Detect which cell encompasses the target text, then output its [x, y] center coordinate. 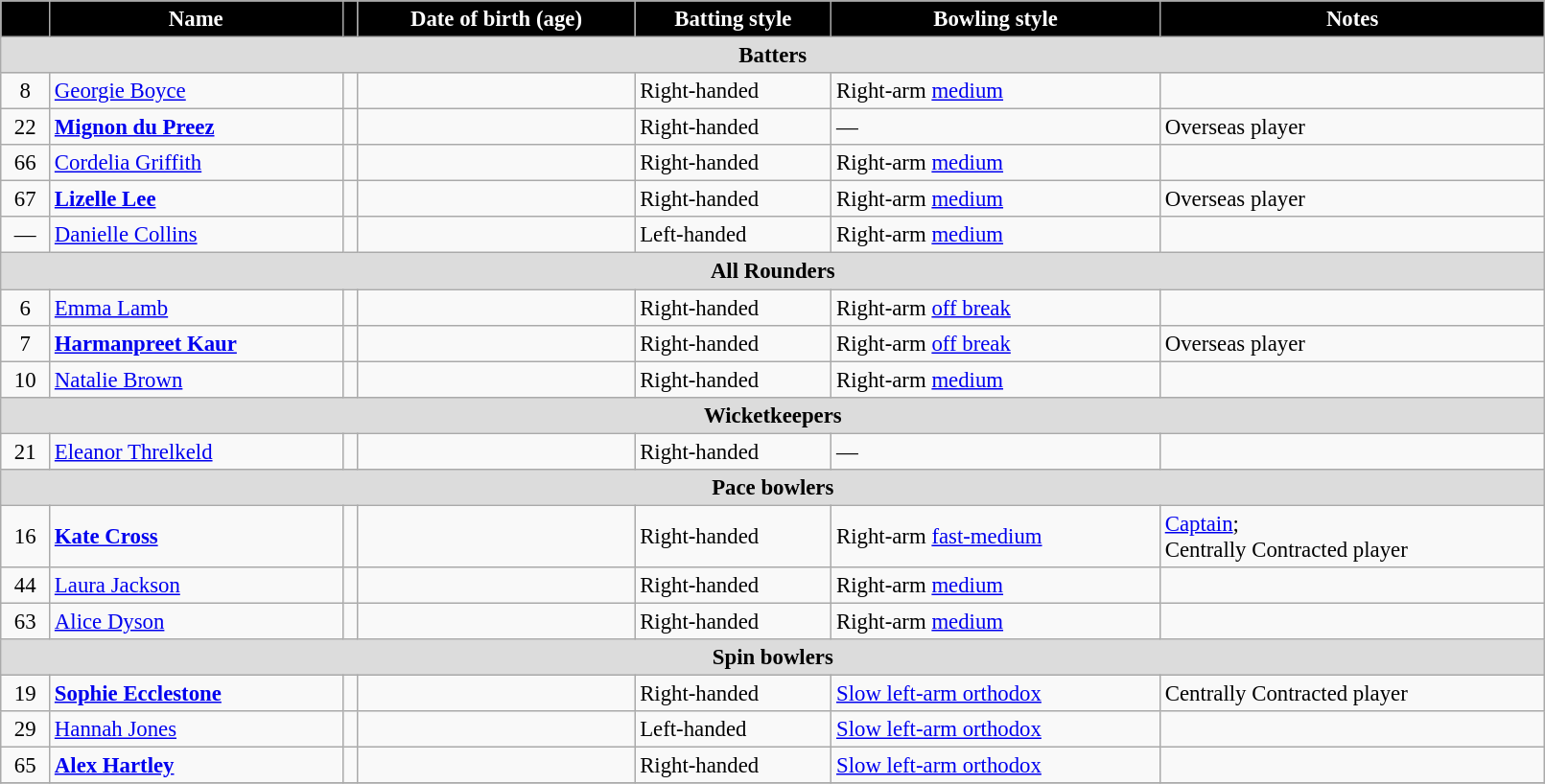
Notes [1352, 19]
Name [196, 19]
63 [25, 621]
10 [25, 380]
Right-arm fast-medium [995, 537]
Date of birth (age) [497, 19]
8 [25, 91]
65 [25, 766]
Lizelle Lee [196, 199]
Emma Lamb [196, 308]
Cordelia Griffith [196, 163]
Wicketkeepers [773, 415]
Batters [773, 56]
Alice Dyson [196, 621]
16 [25, 537]
21 [25, 451]
Captain; Centrally Contracted player [1352, 537]
Alex Hartley [196, 766]
Spin bowlers [773, 657]
Hannah Jones [196, 729]
67 [25, 199]
Harmanpreet Kaur [196, 343]
19 [25, 694]
Kate Cross [196, 537]
Sophie Ecclestone [196, 694]
Centrally Contracted player [1352, 694]
Batting style [733, 19]
Danielle Collins [196, 235]
Mignon du Preez [196, 127]
22 [25, 127]
66 [25, 163]
All Rounders [773, 271]
44 [25, 586]
Natalie Brown [196, 380]
Bowling style [995, 19]
29 [25, 729]
7 [25, 343]
Pace bowlers [773, 488]
Eleanor Threlkeld [196, 451]
6 [25, 308]
Laura Jackson [196, 586]
Georgie Boyce [196, 91]
